Output the [x, y] coordinate of the center of the cell containing the given text.  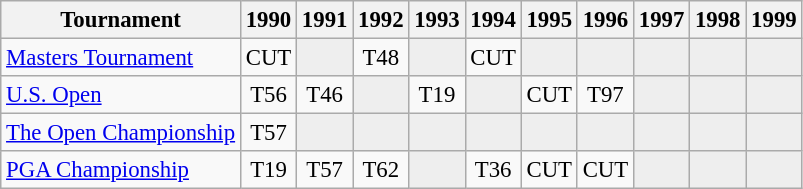
T62 [381, 170]
1990 [268, 20]
T48 [381, 58]
1992 [381, 20]
1995 [549, 20]
Tournament [121, 20]
T46 [325, 95]
Masters Tournament [121, 58]
1994 [493, 20]
1998 [718, 20]
PGA Championship [121, 170]
1993 [437, 20]
The Open Championship [121, 133]
1991 [325, 20]
1997 [661, 20]
1996 [605, 20]
T36 [493, 170]
U.S. Open [121, 95]
T56 [268, 95]
T97 [605, 95]
1999 [774, 20]
